Provide the (x, y) coordinate of the cell's center where the given text is located.  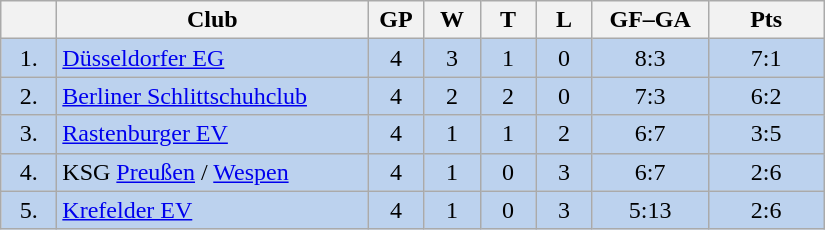
GF–GA (650, 20)
Club (212, 20)
8:3 (650, 58)
KSG Preußen / Wespen (212, 172)
Berliner Schlittschuhclub (212, 96)
7:3 (650, 96)
5:13 (650, 210)
Rastenburger EV (212, 134)
Düsseldorfer EG (212, 58)
4. (29, 172)
W (452, 20)
T (508, 20)
1. (29, 58)
GP (396, 20)
5. (29, 210)
6:2 (766, 96)
L (564, 20)
2. (29, 96)
7:1 (766, 58)
Krefelder EV (212, 210)
3. (29, 134)
Pts (766, 20)
3:5 (766, 134)
